Search for the cell housing the specified text and yield its (x, y) center coordinate. 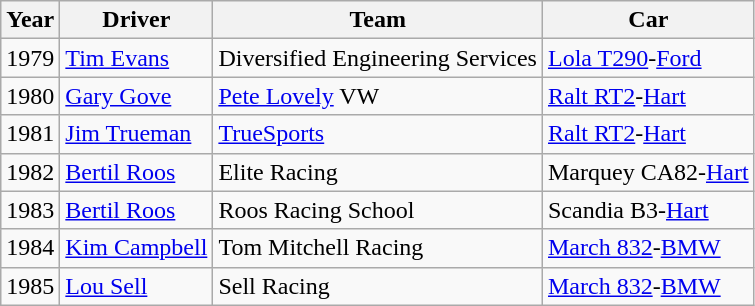
Year (30, 20)
Sell Racing (378, 286)
Roos Racing School (378, 210)
Elite Racing (378, 172)
Pete Lovely VW (378, 96)
Kim Campbell (136, 248)
TrueSports (378, 134)
Diversified Engineering Services (378, 58)
1982 (30, 172)
Driver (136, 20)
Lou Sell (136, 286)
1985 (30, 286)
Tim Evans (136, 58)
Car (648, 20)
1979 (30, 58)
Lola T290-Ford (648, 58)
1983 (30, 210)
Scandia B3-Hart (648, 210)
Tom Mitchell Racing (378, 248)
Marquey CA82-Hart (648, 172)
1984 (30, 248)
1980 (30, 96)
1981 (30, 134)
Team (378, 20)
Gary Gove (136, 96)
Jim Trueman (136, 134)
